Return the (x, y) coordinate for the center point of the cell that contains the specified text.  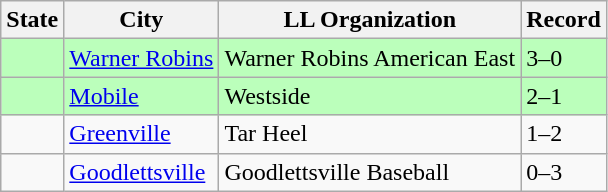
Westside (370, 96)
Goodlettsville (142, 172)
Greenville (142, 134)
City (142, 20)
Tar Heel (370, 134)
1–2 (564, 134)
Warner Robins American East (370, 58)
3–0 (564, 58)
Record (564, 20)
Warner Robins (142, 58)
Mobile (142, 96)
2–1 (564, 96)
0–3 (564, 172)
LL Organization (370, 20)
Goodlettsville Baseball (370, 172)
State (32, 20)
